Search for the cell housing the specified text and yield its (x, y) center coordinate. 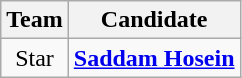
Candidate (154, 20)
Saddam Hosein (154, 58)
Star (35, 58)
Team (35, 20)
